Return (x, y) of the center of cell containing provided text 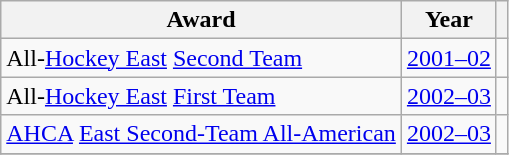
All-Hockey East Second Team (202, 58)
2001–02 (448, 58)
Award (202, 20)
AHCA East Second-Team All-American (202, 134)
Year (448, 20)
All-Hockey East First Team (202, 96)
